Determine the (X, Y) coordinate at the center of the cell enclosing the given text.  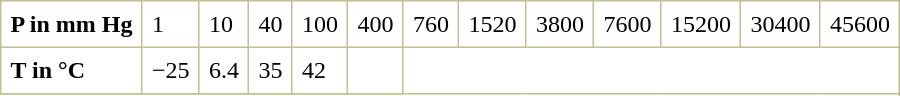
42 (320, 70)
40 (271, 24)
30400 (781, 24)
1 (170, 24)
35 (271, 70)
7600 (628, 24)
6.4 (224, 70)
15200 (701, 24)
P in mm Hg (72, 24)
10 (224, 24)
1520 (493, 24)
−25 (170, 70)
T in °C (72, 70)
760 (431, 24)
45600 (860, 24)
3800 (560, 24)
400 (376, 24)
100 (320, 24)
